Locate the cell with the specified text and output its (X, Y) center coordinate. 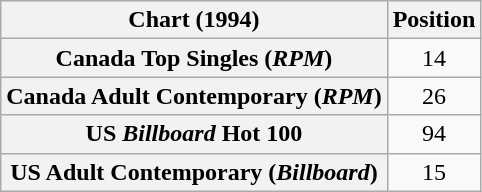
Canada Adult Contemporary (RPM) (194, 96)
US Adult Contemporary (Billboard) (194, 172)
14 (434, 58)
Position (434, 20)
94 (434, 134)
US Billboard Hot 100 (194, 134)
26 (434, 96)
15 (434, 172)
Chart (1994) (194, 20)
Canada Top Singles (RPM) (194, 58)
